Search for the cell housing the specified text and yield its (x, y) center coordinate. 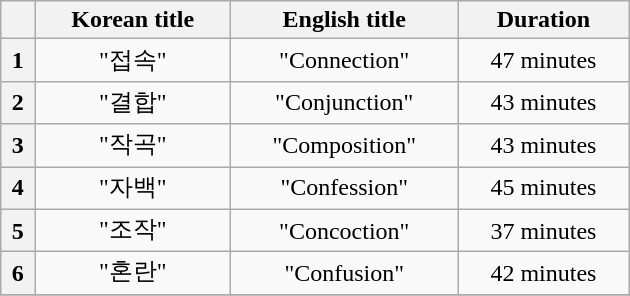
42 minutes (544, 274)
"Concoction" (344, 230)
"Connection" (344, 60)
"Confession" (344, 188)
"Conjunction" (344, 102)
1 (18, 60)
"Confusion" (344, 274)
"작곡" (133, 146)
English title (344, 20)
Korean title (133, 20)
2 (18, 102)
5 (18, 230)
6 (18, 274)
45 minutes (544, 188)
Duration (544, 20)
"자백" (133, 188)
47 minutes (544, 60)
"Composition" (344, 146)
"조작" (133, 230)
37 minutes (544, 230)
"결합" (133, 102)
3 (18, 146)
4 (18, 188)
"혼란" (133, 274)
"접속" (133, 60)
